Determine the [X, Y] coordinate at the center of the cell enclosing the given text.  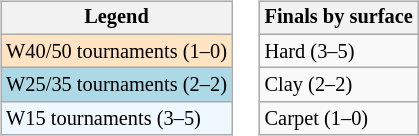
W40/50 tournaments (1–0) [116, 51]
Finals by surface [339, 18]
Legend [116, 18]
W15 tournaments (3–5) [116, 119]
Clay (2–2) [339, 85]
W25/35 tournaments (2–2) [116, 85]
Carpet (1–0) [339, 119]
Hard (3–5) [339, 51]
